Pinpoint the cell where the given text exists, returning its (x, y) midpoint coordinate. 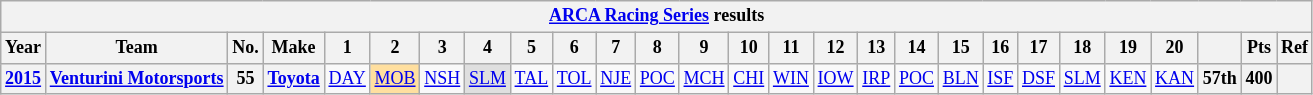
MOB (395, 78)
No. (246, 48)
DSF (1039, 78)
1 (347, 48)
2 (395, 48)
16 (1000, 48)
7 (616, 48)
KAN (1175, 78)
KEN (1128, 78)
WIN (792, 78)
5 (531, 48)
DAY (347, 78)
14 (917, 48)
Pts (1259, 48)
12 (836, 48)
11 (792, 48)
Venturini Motorsports (136, 78)
NSH (442, 78)
NJE (616, 78)
IOW (836, 78)
19 (1128, 48)
BLN (960, 78)
6 (574, 48)
Toyota (294, 78)
CHI (749, 78)
ARCA Racing Series results (657, 16)
9 (704, 48)
TAL (531, 78)
18 (1082, 48)
4 (488, 48)
Team (136, 48)
2015 (24, 78)
TOL (574, 78)
15 (960, 48)
MCH (704, 78)
ISF (1000, 78)
55 (246, 78)
20 (1175, 48)
57th (1220, 78)
8 (658, 48)
3 (442, 48)
10 (749, 48)
Ref (1295, 48)
400 (1259, 78)
Year (24, 48)
Make (294, 48)
13 (876, 48)
17 (1039, 48)
IRP (876, 78)
